Return the (x, y) coordinate for the center point of the cell that contains the specified text.  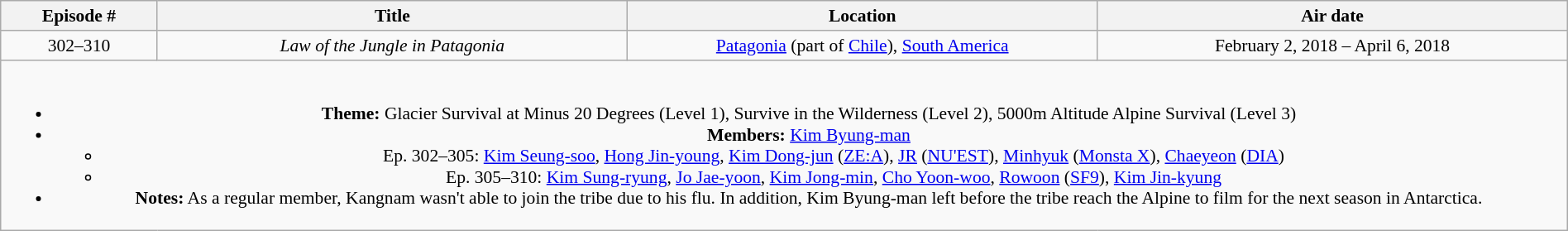
Patagonia (part of Chile), South America (863, 46)
Location (863, 16)
Title (392, 16)
302–310 (79, 46)
Law of the Jungle in Patagonia (392, 46)
February 2, 2018 – April 6, 2018 (1332, 46)
Air date (1332, 16)
Episode # (79, 16)
